Output the [x, y] coordinate of the center of the cell containing the given text.  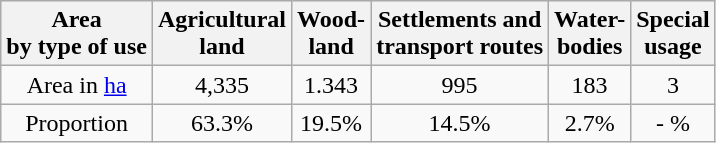
2.7% [590, 123]
995 [460, 85]
Proportion [77, 123]
63.3% [222, 123]
- % [673, 123]
Agriculturalland [222, 34]
Specialusage [673, 34]
1.343 [332, 85]
Areaby type of use [77, 34]
183 [590, 85]
Water-bodies [590, 34]
3 [673, 85]
Area in ha [77, 85]
4,335 [222, 85]
Wood-land [332, 34]
Settlements andtransport routes [460, 34]
14.5% [460, 123]
19.5% [332, 123]
